Return the (X, Y) coordinate for the center point of the cell that contains the specified text.  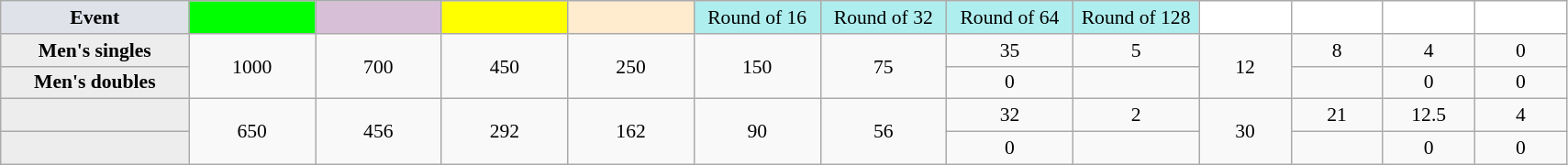
35 (1010, 50)
700 (379, 66)
Men's singles (95, 50)
Round of 64 (1010, 17)
12.5 (1429, 115)
Event (95, 17)
8 (1337, 50)
250 (631, 66)
5 (1136, 50)
30 (1245, 132)
162 (631, 132)
1000 (252, 66)
150 (757, 66)
Round of 128 (1136, 17)
456 (379, 132)
90 (757, 132)
75 (884, 66)
Round of 16 (757, 17)
Men's doubles (95, 82)
650 (252, 132)
2 (1136, 115)
12 (1245, 66)
32 (1010, 115)
Round of 32 (884, 17)
450 (505, 66)
292 (505, 132)
21 (1337, 115)
56 (884, 132)
